Find where the given text appears and provide that cell's center as (x, y) coordinate. 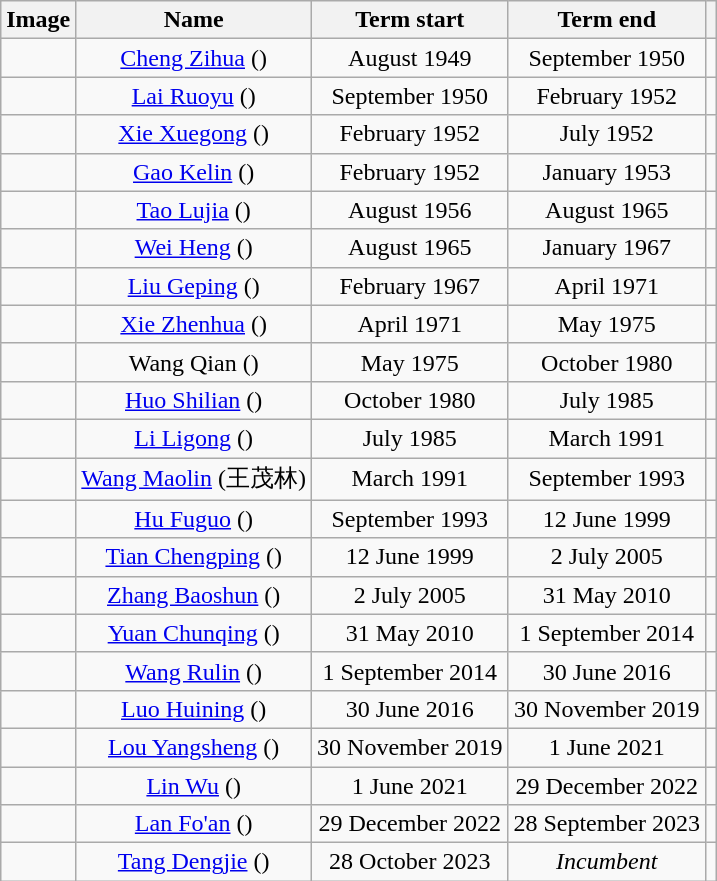
January 1953 (607, 172)
Name (194, 20)
Yuan Chunqing () (194, 633)
Cheng Zihua () (194, 58)
Wang Qian () (194, 362)
Luo Huining () (194, 709)
August 1956 (410, 210)
Wang Maolin (王茂林) (194, 480)
Tian Chengping () (194, 557)
Wang Rulin () (194, 671)
Term end (607, 20)
Lou Yangsheng () (194, 747)
Zhang Baoshun () (194, 595)
Li Ligong () (194, 438)
Xie Zhenhua () (194, 324)
February 1967 (410, 286)
Lan Fo'an () (194, 824)
July 1952 (607, 134)
28 September 2023 (607, 824)
Huo Shilian () (194, 400)
Image (38, 20)
Tao Lujia () (194, 210)
Incumbent (607, 862)
Lai Ruoyu () (194, 96)
28 October 2023 (410, 862)
Xie Xuegong () (194, 134)
Term start (410, 20)
Liu Geping () (194, 286)
Tang Dengjie () (194, 862)
Lin Wu () (194, 785)
Wei Heng () (194, 248)
January 1967 (607, 248)
Hu Fuguo () (194, 519)
August 1949 (410, 58)
Gao Kelin () (194, 172)
